Identify which cell holds the provided text, then report its (X, Y) central coordinate. 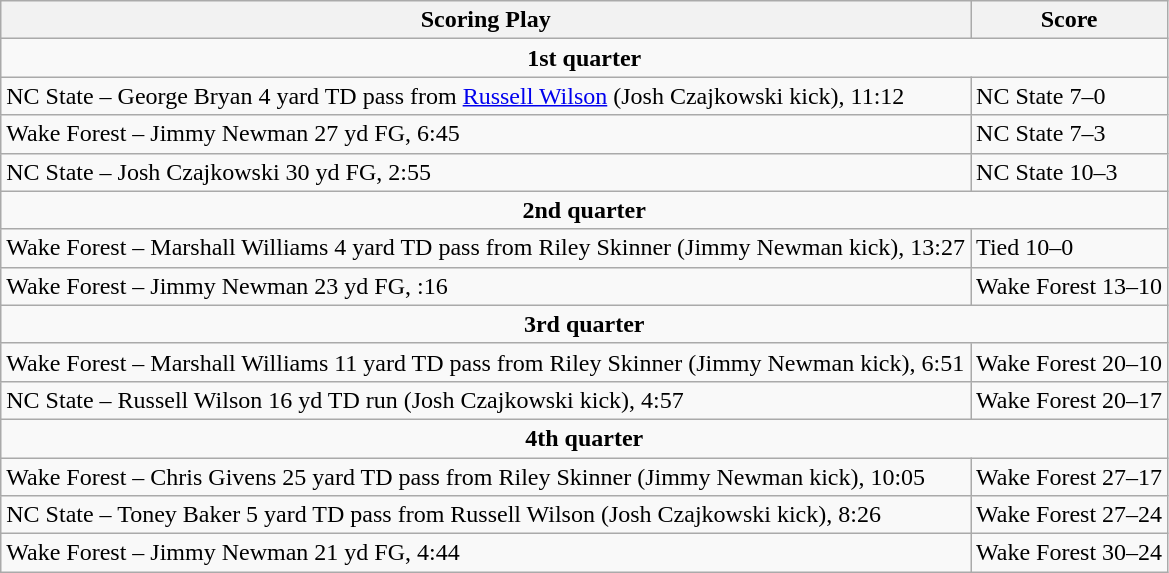
NC State – Russell Wilson 16 yd TD run (Josh Czajkowski kick), 4:57 (486, 400)
Wake Forest – Jimmy Newman 27 yd FG, 6:45 (486, 134)
NC State 10–3 (1070, 172)
Tied 10–0 (1070, 248)
Wake Forest – Marshall Williams 11 yard TD pass from Riley Skinner (Jimmy Newman kick), 6:51 (486, 362)
Scoring Play (486, 20)
Wake Forest 13–10 (1070, 286)
NC State – Josh Czajkowski 30 yd FG, 2:55 (486, 172)
Wake Forest – Marshall Williams 4 yard TD pass from Riley Skinner (Jimmy Newman kick), 13:27 (486, 248)
NC State 7–0 (1070, 96)
NC State – Toney Baker 5 yard TD pass from Russell Wilson (Josh Czajkowski kick), 8:26 (486, 515)
Wake Forest 27–17 (1070, 477)
2nd quarter (584, 210)
Wake Forest 20–17 (1070, 400)
NC State – George Bryan 4 yard TD pass from Russell Wilson (Josh Czajkowski kick), 11:12 (486, 96)
Score (1070, 20)
Wake Forest 30–24 (1070, 553)
Wake Forest – Jimmy Newman 23 yd FG, :16 (486, 286)
4th quarter (584, 438)
Wake Forest 20–10 (1070, 362)
1st quarter (584, 58)
Wake Forest 27–24 (1070, 515)
Wake Forest – Chris Givens 25 yard TD pass from Riley Skinner (Jimmy Newman kick), 10:05 (486, 477)
NC State 7–3 (1070, 134)
3rd quarter (584, 324)
Wake Forest – Jimmy Newman 21 yd FG, 4:44 (486, 553)
